For the text-containing cell, return its midpoint in [X, Y] coordinate format. 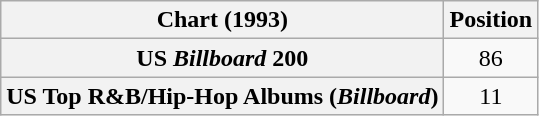
86 [491, 58]
US Top R&B/Hip-Hop Albums (Billboard) [222, 96]
Chart (1993) [222, 20]
Position [491, 20]
US Billboard 200 [222, 58]
11 [491, 96]
